Pinpoint the cell where the given text exists, returning its (X, Y) midpoint coordinate. 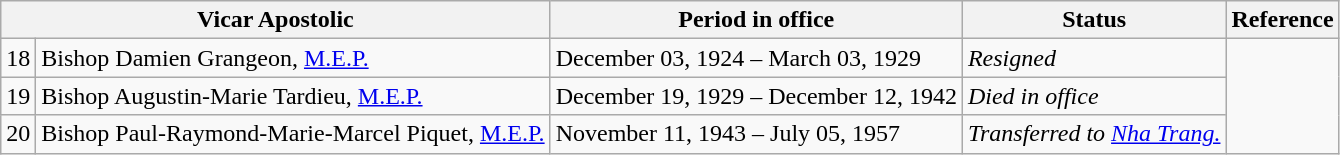
Status (1094, 20)
20 (18, 134)
December 03, 1924 – March 03, 1929 (756, 58)
Vicar Apostolic (276, 20)
Died in office (1094, 96)
Reference (1282, 20)
Bishop Augustin-Marie Tardieu, M.E.P. (293, 96)
Bishop Paul-Raymond-Marie-Marcel Piquet, M.E.P. (293, 134)
Transferred to Nha Trang. (1094, 134)
December 19, 1929 – December 12, 1942 (756, 96)
18 (18, 58)
Resigned (1094, 58)
Bishop Damien Grangeon, M.E.P. (293, 58)
Period in office (756, 20)
19 (18, 96)
November 11, 1943 – July 05, 1957 (756, 134)
